From the cell containing the given text, extract its center point as [X, Y] coordinate. 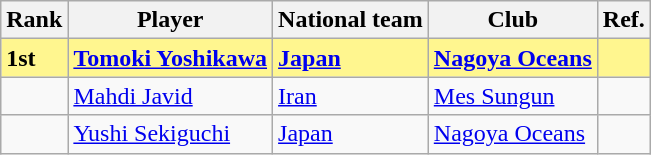
Player [170, 20]
Mahdi Javid [170, 96]
Yushi Sekiguchi [170, 134]
Tomoki Yoshikawa [170, 58]
Ref. [624, 20]
Iran [351, 96]
1st [34, 58]
Mes Sungun [512, 96]
Club [512, 20]
National team [351, 20]
Rank [34, 20]
